Detect which cell encompasses the target text, then output its (X, Y) center coordinate. 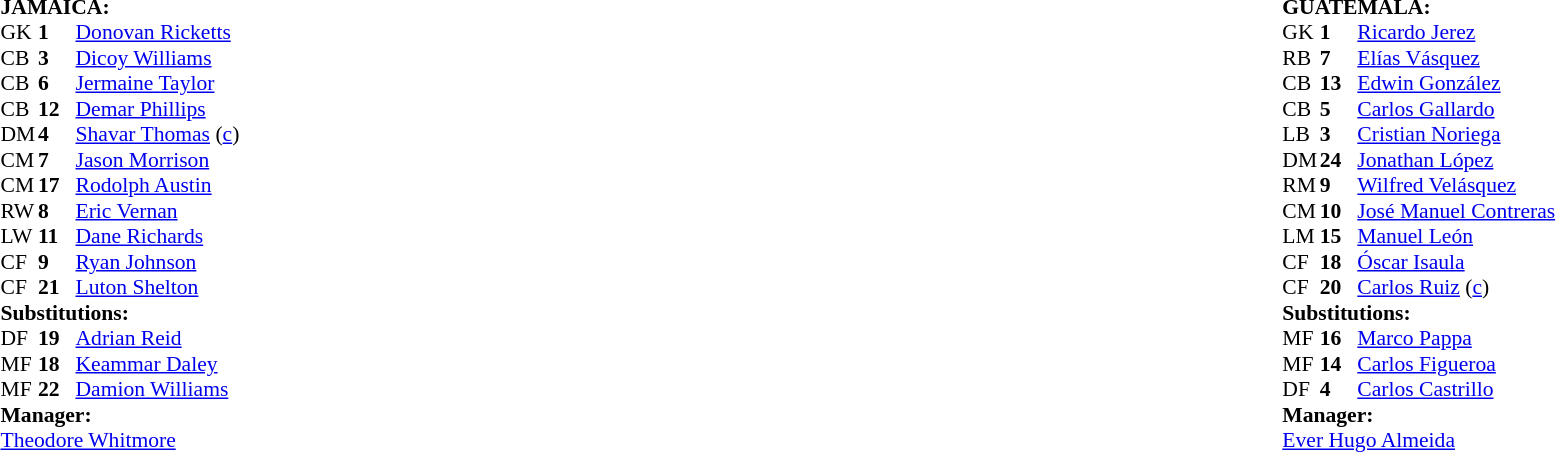
Jonathan López (1456, 160)
Marco Pappa (1456, 339)
Shavar Thomas (c) (158, 135)
RM (1301, 185)
Óscar Isaula (1456, 262)
LW (19, 237)
8 (57, 211)
Dane Richards (158, 237)
LB (1301, 135)
Luton Shelton (158, 287)
LM (1301, 237)
RW (19, 211)
Keammar Daley (158, 364)
21 (57, 287)
22 (57, 389)
17 (57, 185)
20 (1339, 287)
Carlos Castrillo (1456, 389)
Adrian Reid (158, 339)
Manuel León (1456, 237)
Jermaine Taylor (158, 83)
13 (1339, 83)
24 (1339, 160)
5 (1339, 109)
Ricardo Jerez (1456, 33)
Elías Vásquez (1456, 58)
10 (1339, 211)
6 (57, 83)
Damion Williams (158, 389)
Carlos Ruiz (c) (1456, 287)
Cristian Noriega (1456, 135)
19 (57, 339)
Rodolph Austin (158, 185)
14 (1339, 364)
Donovan Ricketts (158, 33)
Carlos Gallardo (1456, 109)
Wilfred Velásquez (1456, 185)
Jason Morrison (158, 160)
Carlos Figueroa (1456, 364)
Edwin González (1456, 83)
15 (1339, 237)
Eric Vernan (158, 211)
16 (1339, 339)
RB (1301, 58)
Dicoy Williams (158, 58)
11 (57, 237)
José Manuel Contreras (1456, 211)
Demar Phillips (158, 109)
Ryan Johnson (158, 262)
12 (57, 109)
